Identify which cell holds the provided text, then report its [X, Y] central coordinate. 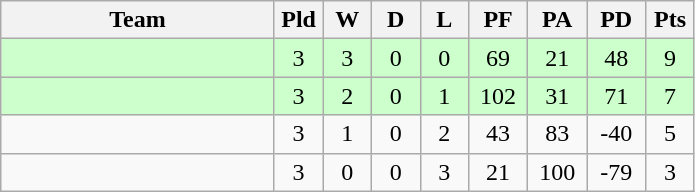
W [348, 20]
Pld [298, 20]
100 [558, 172]
9 [670, 58]
7 [670, 96]
Team [138, 20]
83 [558, 134]
69 [498, 58]
D [396, 20]
102 [498, 96]
48 [616, 58]
31 [558, 96]
43 [498, 134]
PA [558, 20]
Pts [670, 20]
71 [616, 96]
PF [498, 20]
5 [670, 134]
L [444, 20]
-40 [616, 134]
-79 [616, 172]
PD [616, 20]
